Extract the [x, y] coordinate from the center of the cell holding the provided text.  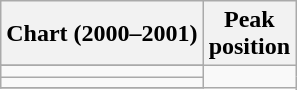
Peakposition [249, 34]
Chart (2000–2001) [102, 34]
